Locate the cell with the specified text and output its (X, Y) center coordinate. 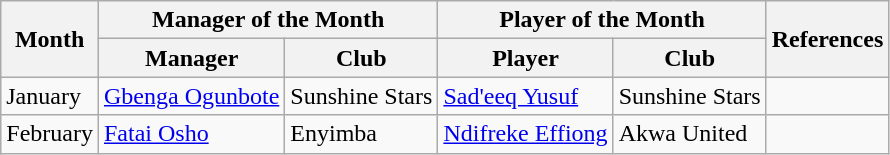
Manager (191, 58)
Player (526, 58)
February (50, 134)
Manager of the Month (268, 20)
Enyimba (362, 134)
January (50, 96)
Akwa United (690, 134)
Fatai Osho (191, 134)
Month (50, 39)
References (828, 39)
Sad'eeq Yusuf (526, 96)
Ndifreke Effiong (526, 134)
Player of the Month (602, 20)
Gbenga Ogunbote (191, 96)
